Detect which cell encompasses the target text, then output its (x, y) center coordinate. 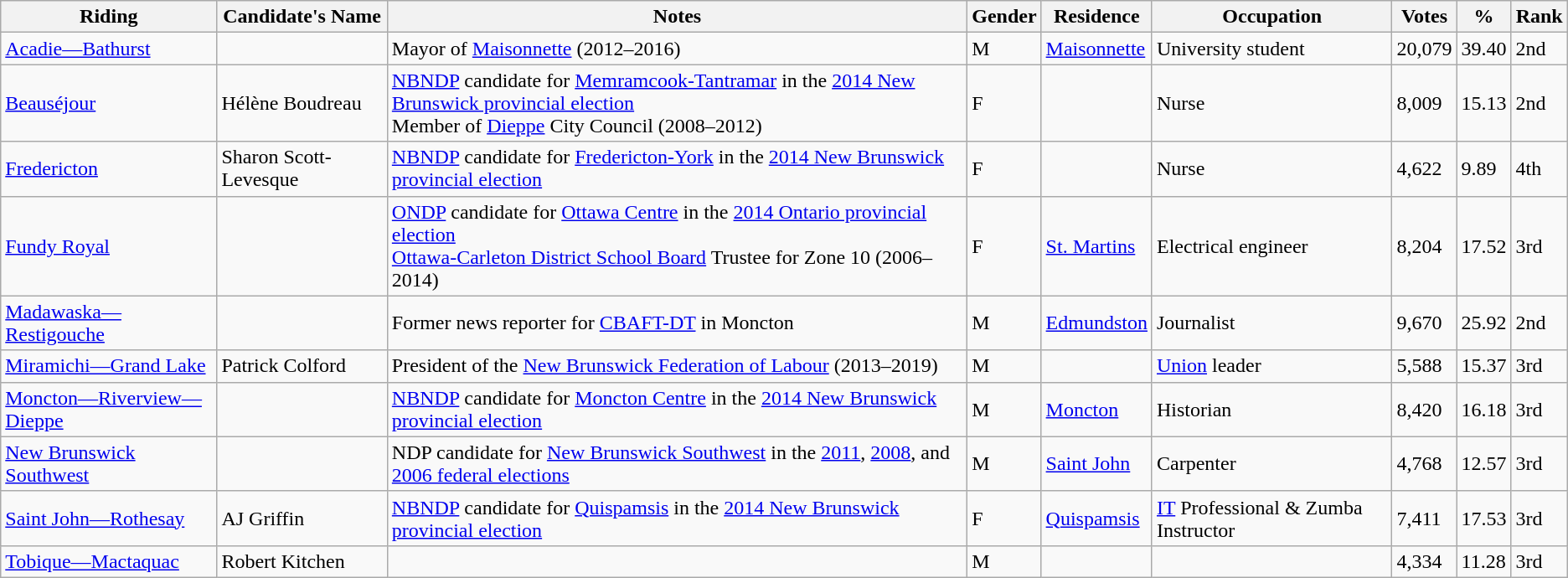
4,768 (1424, 464)
Saint John (1096, 464)
25.92 (1484, 323)
New Brunswick Southwest (109, 464)
7,411 (1424, 518)
Fredericton (109, 169)
Sharon Scott-Levesque (302, 169)
St. Martins (1096, 246)
15.13 (1484, 103)
20,079 (1424, 49)
Moncton—Riverview—Dieppe (109, 409)
8,204 (1424, 246)
NBNDP candidate for Fredericton-York in the 2014 New Brunswick provincial election (677, 169)
President of the New Brunswick Federation of Labour (2013–2019) (677, 366)
4th (1540, 169)
Patrick Colford (302, 366)
5,588 (1424, 366)
11.28 (1484, 561)
17.53 (1484, 518)
Gender (1004, 17)
Fundy Royal (109, 246)
Residence (1096, 17)
% (1484, 17)
Union leader (1271, 366)
Journalist (1271, 323)
ONDP candidate for Ottawa Centre in the 2014 Ontario provincial election Ottawa-Carleton District School Board Trustee for Zone 10 (2006–2014) (677, 246)
Electrical engineer (1271, 246)
Riding (109, 17)
Historian (1271, 409)
15.37 (1484, 366)
Former news reporter for CBAFT-DT in Moncton (677, 323)
NBNDP candidate for Memramcook-Tantramar in the 2014 New Brunswick provincial election Member of Dieppe City Council (2008–2012) (677, 103)
16.18 (1484, 409)
Votes (1424, 17)
NBNDP candidate for Moncton Centre in the 2014 New Brunswick provincial election (677, 409)
8,420 (1424, 409)
AJ Griffin (302, 518)
17.52 (1484, 246)
Notes (677, 17)
Miramichi—Grand Lake (109, 366)
Madawaska—Restigouche (109, 323)
Carpenter (1271, 464)
Robert Kitchen (302, 561)
4,622 (1424, 169)
NBNDP candidate for Quispamsis in the 2014 New Brunswick provincial election (677, 518)
9.89 (1484, 169)
12.57 (1484, 464)
Maisonnette (1096, 49)
NDP candidate for New Brunswick Southwest in the 2011, 2008, and 2006 federal elections (677, 464)
8,009 (1424, 103)
Beauséjour (109, 103)
Candidate's Name (302, 17)
4,334 (1424, 561)
Occupation (1271, 17)
Edmundston (1096, 323)
Rank (1540, 17)
Quispamsis (1096, 518)
Saint John—Rothesay (109, 518)
Moncton (1096, 409)
University student (1271, 49)
Mayor of Maisonnette (2012–2016) (677, 49)
Acadie—Bathurst (109, 49)
9,670 (1424, 323)
39.40 (1484, 49)
Tobique—Mactaquac (109, 561)
Hélène Boudreau (302, 103)
IT Professional & Zumba Instructor (1271, 518)
